Extract the [x, y] coordinate from the center of the cell holding the provided text.  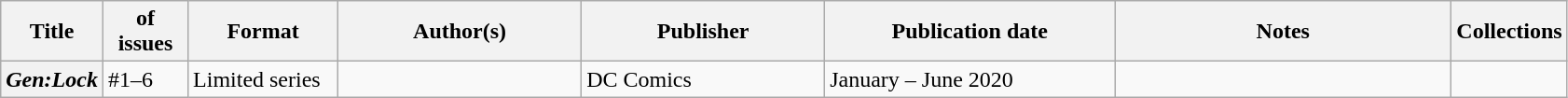
Notes [1283, 32]
Gen:Lock [52, 79]
Collections [1509, 32]
Format [263, 32]
Limited series [263, 79]
January – June 2020 [970, 79]
Publisher [703, 32]
of issues [145, 32]
Title [52, 32]
#1–6 [145, 79]
Author(s) [461, 32]
DC Comics [703, 79]
Publication date [970, 32]
